Return the [X, Y] coordinate for the center point of the cell that contains the specified text.  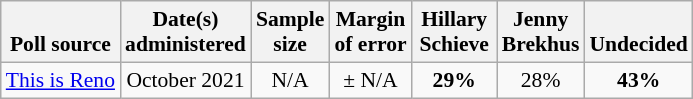
October 2021 [186, 80]
Poll source [60, 32]
Samplesize [290, 32]
N/A [290, 80]
Marginof error [370, 32]
43% [638, 80]
29% [454, 80]
± N/A [370, 80]
This is Reno [60, 80]
Jenny Brekhus [541, 32]
28% [541, 80]
Date(s)administered [186, 32]
Undecided [638, 32]
Hillary Schieve [454, 32]
